Locate the cell with the specified text and output its [X, Y] center coordinate. 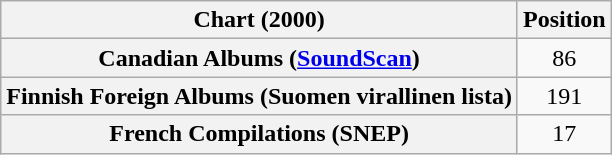
Canadian Albums (SoundScan) [260, 58]
French Compilations (SNEP) [260, 134]
Finnish Foreign Albums (Suomen virallinen lista) [260, 96]
191 [564, 96]
Chart (2000) [260, 20]
86 [564, 58]
Position [564, 20]
17 [564, 134]
